Identify which cell holds the provided text, then report its (x, y) central coordinate. 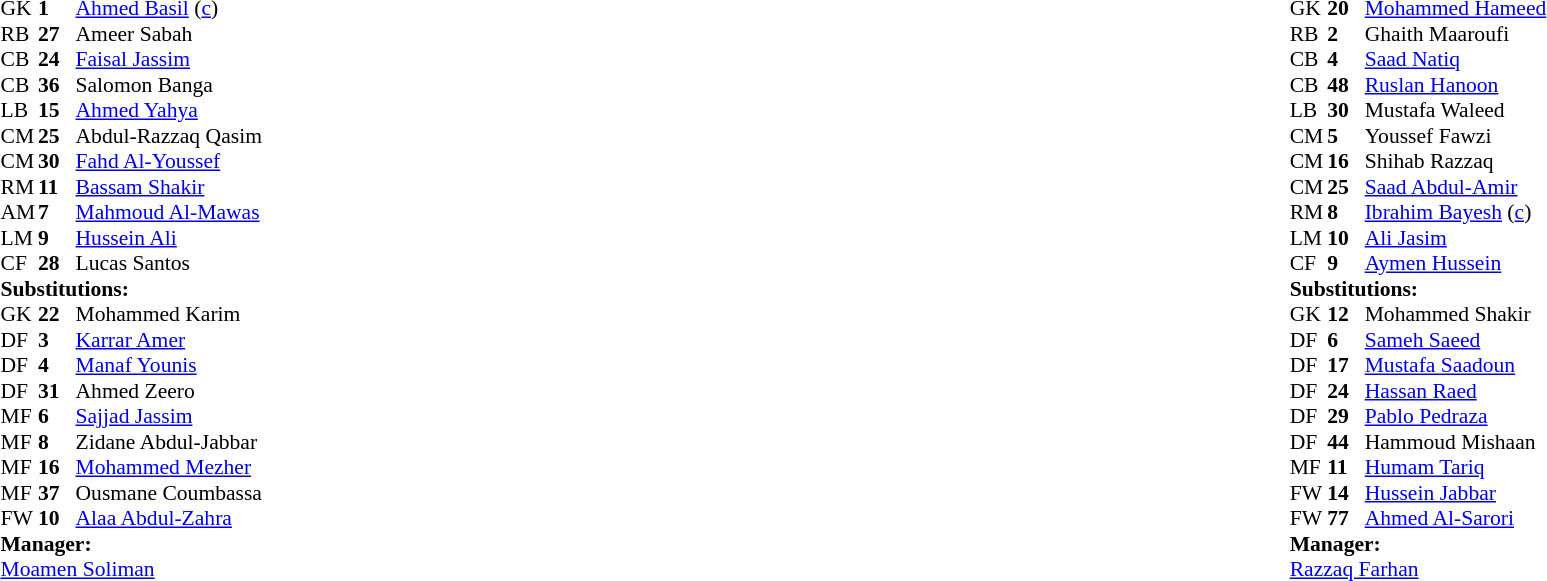
Mohammed Shakir (1456, 315)
77 (1346, 519)
Pablo Pedraza (1456, 417)
Manaf Younis (169, 365)
44 (1346, 442)
Fahd Al-Youssef (169, 161)
Mohammed Mezher (169, 467)
Saad Abdul-Amir (1456, 187)
Shihab Razzaq (1456, 161)
Humam Tariq (1456, 467)
Ameer Sabah (169, 34)
36 (57, 85)
5 (1346, 136)
Faisal Jassim (169, 59)
28 (57, 263)
31 (57, 391)
Hassan Raed (1456, 391)
Hussein Jabbar (1456, 493)
Saad Natiq (1456, 59)
Ruslan Hanoon (1456, 85)
48 (1346, 85)
Mahmoud Al-Mawas (169, 213)
3 (57, 340)
7 (57, 213)
29 (1346, 417)
Sajjad Jassim (169, 417)
Ahmed Yahya (169, 111)
Karrar Amer (169, 340)
Hussein Ali (169, 238)
Salomon Banga (169, 85)
Mustafa Saadoun (1456, 365)
Ahmed Zeero (169, 391)
Sameh Saeed (1456, 340)
Hammoud Mishaan (1456, 442)
Ibrahim Bayesh (c) (1456, 213)
Mustafa Waleed (1456, 111)
Ali Jasim (1456, 238)
Mohammed Karim (169, 315)
Alaa Abdul-Zahra (169, 519)
Ahmed Al-Sarori (1456, 519)
Ghaith Maaroufi (1456, 34)
Bassam Shakir (169, 187)
15 (57, 111)
2 (1346, 34)
Ousmane Coumbassa (169, 493)
14 (1346, 493)
12 (1346, 315)
37 (57, 493)
Zidane Abdul-Jabbar (169, 442)
17 (1346, 365)
Abdul-Razzaq Qasim (169, 136)
Lucas Santos (169, 263)
Youssef Fawzi (1456, 136)
27 (57, 34)
AM (19, 213)
22 (57, 315)
Aymen Hussein (1456, 263)
